Determine the [x, y] coordinate at the center of the cell enclosing the given text.  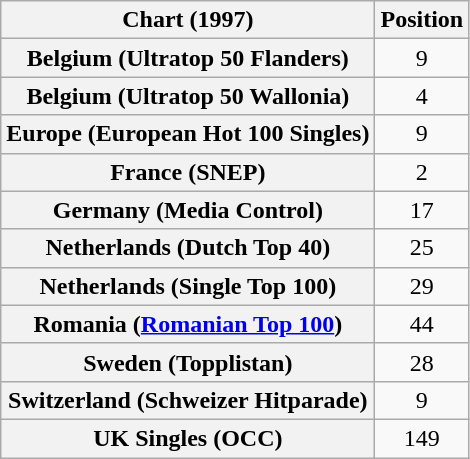
Sweden (Topplistan) [188, 362]
Romania (Romanian Top 100) [188, 324]
France (SNEP) [188, 172]
UK Singles (OCC) [188, 438]
Chart (1997) [188, 20]
Europe (European Hot 100 Singles) [188, 134]
149 [422, 438]
Netherlands (Single Top 100) [188, 286]
2 [422, 172]
Switzerland (Schweizer Hitparade) [188, 400]
Position [422, 20]
28 [422, 362]
25 [422, 248]
29 [422, 286]
17 [422, 210]
44 [422, 324]
Netherlands (Dutch Top 40) [188, 248]
Germany (Media Control) [188, 210]
Belgium (Ultratop 50 Wallonia) [188, 96]
4 [422, 96]
Belgium (Ultratop 50 Flanders) [188, 58]
